Scan for the cell matching the given text and deliver its (x, y) coordinate at center. 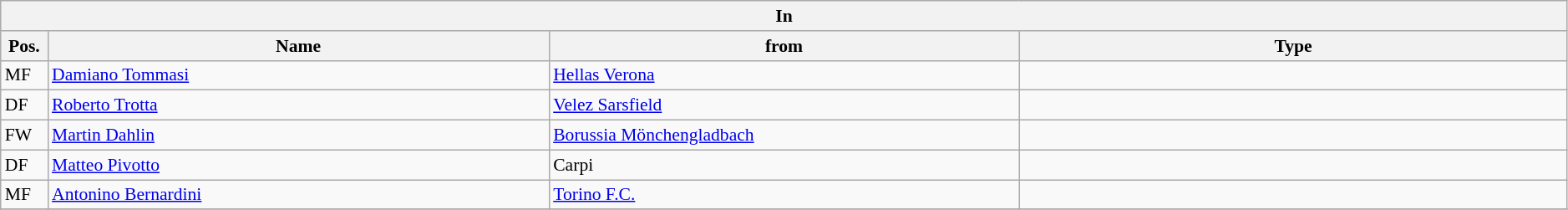
Martin Dahlin (298, 136)
Carpi (784, 165)
Matteo Pivotto (298, 165)
Antonino Bernardini (298, 195)
Damiano Tommasi (298, 75)
Velez Sarsfield (784, 105)
Roberto Trotta (298, 105)
FW (24, 136)
In (784, 16)
Name (298, 46)
Borussia Mönchengladbach (784, 136)
Type (1293, 46)
Torino F.C. (784, 195)
from (784, 46)
Pos. (24, 46)
Hellas Verona (784, 75)
